Search for the cell housing the specified text and yield its (x, y) center coordinate. 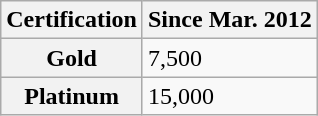
Certification (72, 20)
15,000 (230, 96)
Platinum (72, 96)
7,500 (230, 58)
Gold (72, 58)
Since Mar. 2012 (230, 20)
